Provide the [X, Y] coordinate of the cell's center where the given text is located.  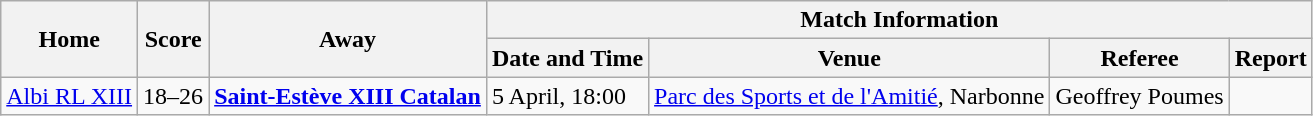
Away [348, 39]
Score [174, 39]
Geoffrey Poumes [1140, 96]
Albi RL XIII [70, 96]
Venue [850, 58]
Report [1270, 58]
Home [70, 39]
Match Information [899, 20]
Referee [1140, 58]
Saint-Estève XIII Catalan [348, 96]
5 April, 18:00 [567, 96]
Date and Time [567, 58]
Parc des Sports et de l'Amitié, Narbonne [850, 96]
18–26 [174, 96]
